Capture the cell that displays the provided text and extract its (x, y) central coordinate. 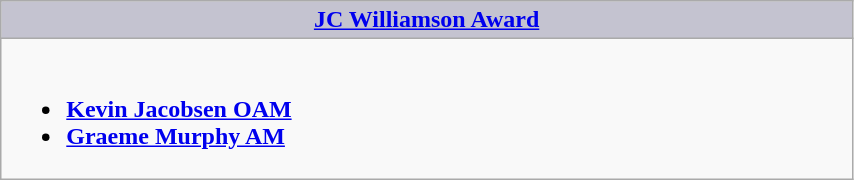
Kevin Jacobsen OAMGraeme Murphy AM (427, 109)
JC Williamson Award (427, 20)
